Find where the given text appears and provide that cell's center as (X, Y) coordinate. 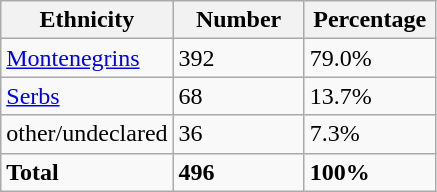
392 (238, 58)
other/undeclared (87, 134)
Percentage (370, 20)
36 (238, 134)
13.7% (370, 96)
68 (238, 96)
Montenegrins (87, 58)
Ethnicity (87, 20)
496 (238, 172)
79.0% (370, 58)
100% (370, 172)
Total (87, 172)
7.3% (370, 134)
Number (238, 20)
Serbs (87, 96)
